Return [X, Y] of the center of cell containing provided text 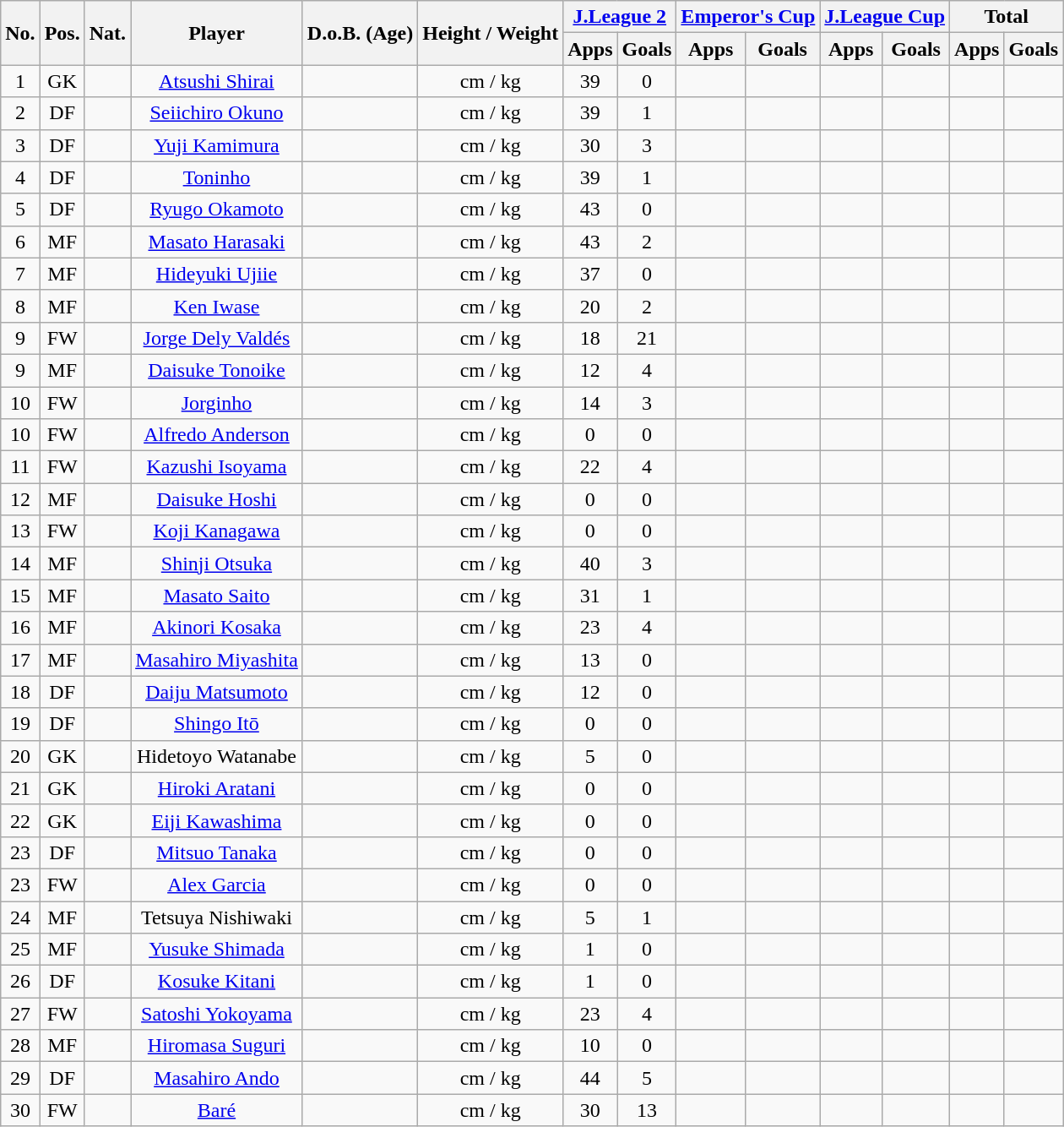
Kosuke Kitani [217, 982]
Shingo Itō [217, 724]
D.o.B. (Age) [360, 33]
25 [20, 950]
Akinori Kosaka [217, 628]
15 [20, 596]
11 [20, 467]
Hiroki Aratani [217, 788]
Height / Weight [491, 33]
Player [217, 33]
Pos. [62, 33]
29 [20, 1078]
Alex Garcia [217, 885]
28 [20, 1046]
Jorginho [217, 403]
Eiji Kawashima [217, 820]
Hidetoyo Watanabe [217, 756]
Shinji Otsuka [217, 563]
Masahiro Ando [217, 1078]
Atsushi Shirai [217, 81]
24 [20, 917]
6 [20, 242]
J.League Cup [885, 17]
Total [1007, 17]
Baré [217, 1110]
Ryugo Okamoto [217, 210]
16 [20, 628]
Daisuke Tonoike [217, 370]
Yuji Kamimura [217, 145]
Yusuke Shimada [217, 950]
Nat. [107, 33]
19 [20, 724]
Tetsuya Nishiwaki [217, 917]
Masato Harasaki [217, 242]
Masato Saito [217, 596]
37 [590, 274]
Daisuke Hoshi [217, 499]
Mitsuo Tanaka [217, 852]
No. [20, 33]
J.League 2 [620, 17]
Hiromasa Suguri [217, 1046]
17 [20, 660]
Alfredo Anderson [217, 435]
26 [20, 982]
Kazushi Isoyama [217, 467]
Emperor's Cup [748, 17]
Koji Kanagawa [217, 531]
Hideyuki Ujiie [217, 274]
7 [20, 274]
Satoshi Yokoyama [217, 1014]
44 [590, 1078]
Masahiro Miyashita [217, 660]
27 [20, 1014]
31 [590, 596]
Seiichiro Okuno [217, 113]
Jorge Dely Valdés [217, 338]
Ken Iwase [217, 306]
Daiju Matsumoto [217, 692]
Toninho [217, 177]
40 [590, 563]
8 [20, 306]
